Search for the cell housing the specified text and yield its [x, y] center coordinate. 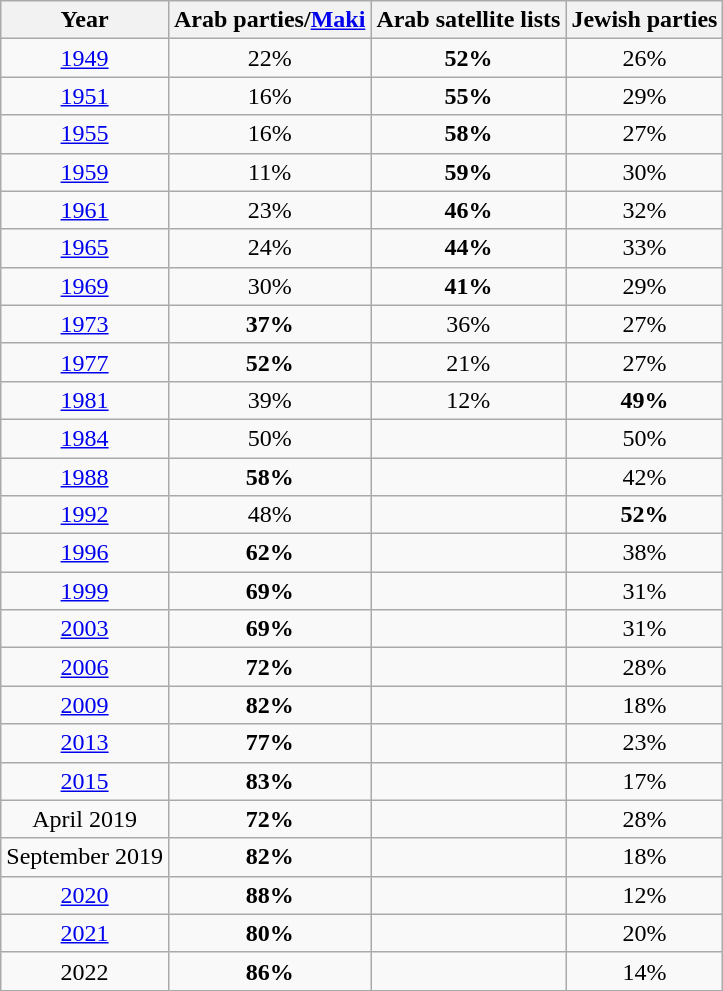
20% [644, 933]
37% [269, 324]
21% [468, 362]
11% [269, 172]
2003 [85, 629]
17% [644, 781]
80% [269, 933]
1977 [85, 362]
1959 [85, 172]
48% [269, 515]
2015 [85, 781]
39% [269, 400]
49% [644, 400]
24% [269, 248]
2009 [85, 705]
44% [468, 248]
1984 [85, 438]
77% [269, 743]
22% [269, 58]
32% [644, 210]
42% [644, 477]
46% [468, 210]
2006 [85, 667]
14% [644, 971]
55% [468, 96]
2021 [85, 933]
1949 [85, 58]
88% [269, 895]
62% [269, 553]
36% [468, 324]
1969 [85, 286]
2013 [85, 743]
Year [85, 20]
86% [269, 971]
59% [468, 172]
1965 [85, 248]
Arab parties/Maki [269, 20]
33% [644, 248]
2022 [85, 971]
Jewish parties [644, 20]
26% [644, 58]
1955 [85, 134]
1973 [85, 324]
41% [468, 286]
38% [644, 553]
1996 [85, 553]
1981 [85, 400]
April 2019 [85, 819]
1988 [85, 477]
1951 [85, 96]
1999 [85, 591]
1961 [85, 210]
83% [269, 781]
Arab satellite lists [468, 20]
1992 [85, 515]
September 2019 [85, 857]
2020 [85, 895]
